From the cell containing the given text, extract its center point as (X, Y) coordinate. 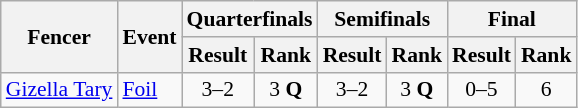
Fencer (60, 36)
6 (546, 90)
0–5 (482, 90)
Event (149, 36)
Semifinals (382, 19)
Final (512, 19)
Quarterfinals (250, 19)
Foil (149, 90)
Gizella Tary (60, 90)
